For the text-containing cell, return its midpoint in (x, y) coordinate format. 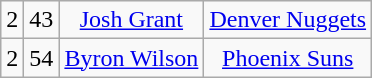
43 (42, 20)
54 (42, 58)
Phoenix Suns (288, 58)
Byron Wilson (132, 58)
Denver Nuggets (288, 20)
Josh Grant (132, 20)
